Scan for the cell matching the given text and deliver its [X, Y] coordinate at center. 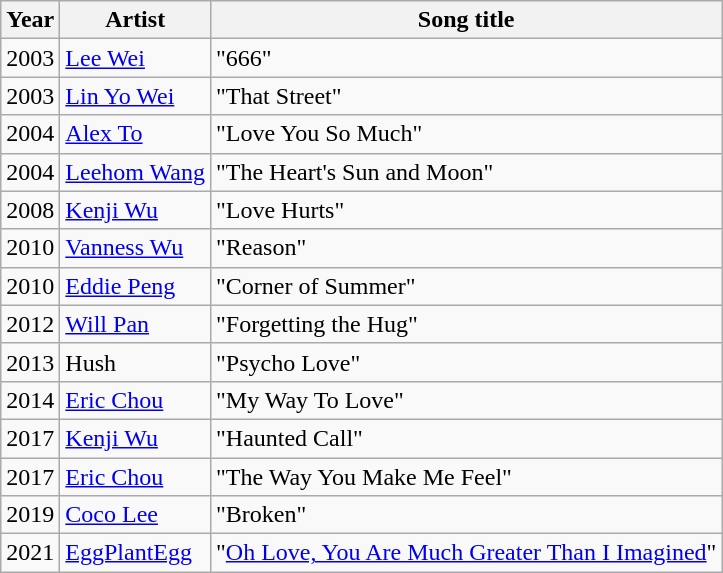
2021 [30, 553]
Artist [136, 20]
"Haunted Call" [466, 438]
Lee Wei [136, 58]
EggPlantEgg [136, 553]
"Psycho Love" [466, 362]
"Love You So Much" [466, 134]
"My Way To Love" [466, 400]
Lin Yo Wei [136, 96]
"Oh Love, You Are Much Greater Than I Imagined" [466, 553]
Alex To [136, 134]
"Corner of Summer" [466, 286]
Eddie Peng [136, 286]
2012 [30, 324]
"666" [466, 58]
"That Street" [466, 96]
"Broken" [466, 515]
Vanness Wu [136, 248]
2019 [30, 515]
"Love Hurts" [466, 210]
Will Pan [136, 324]
"The Heart's Sun and Moon" [466, 172]
"The Way You Make Me Feel" [466, 477]
Hush [136, 362]
2013 [30, 362]
Leehom Wang [136, 172]
2008 [30, 210]
Coco Lee [136, 515]
Song title [466, 20]
2014 [30, 400]
Year [30, 20]
"Reason" [466, 248]
"Forgetting the Hug" [466, 324]
